Scan for the cell matching the given text and deliver its [x, y] coordinate at center. 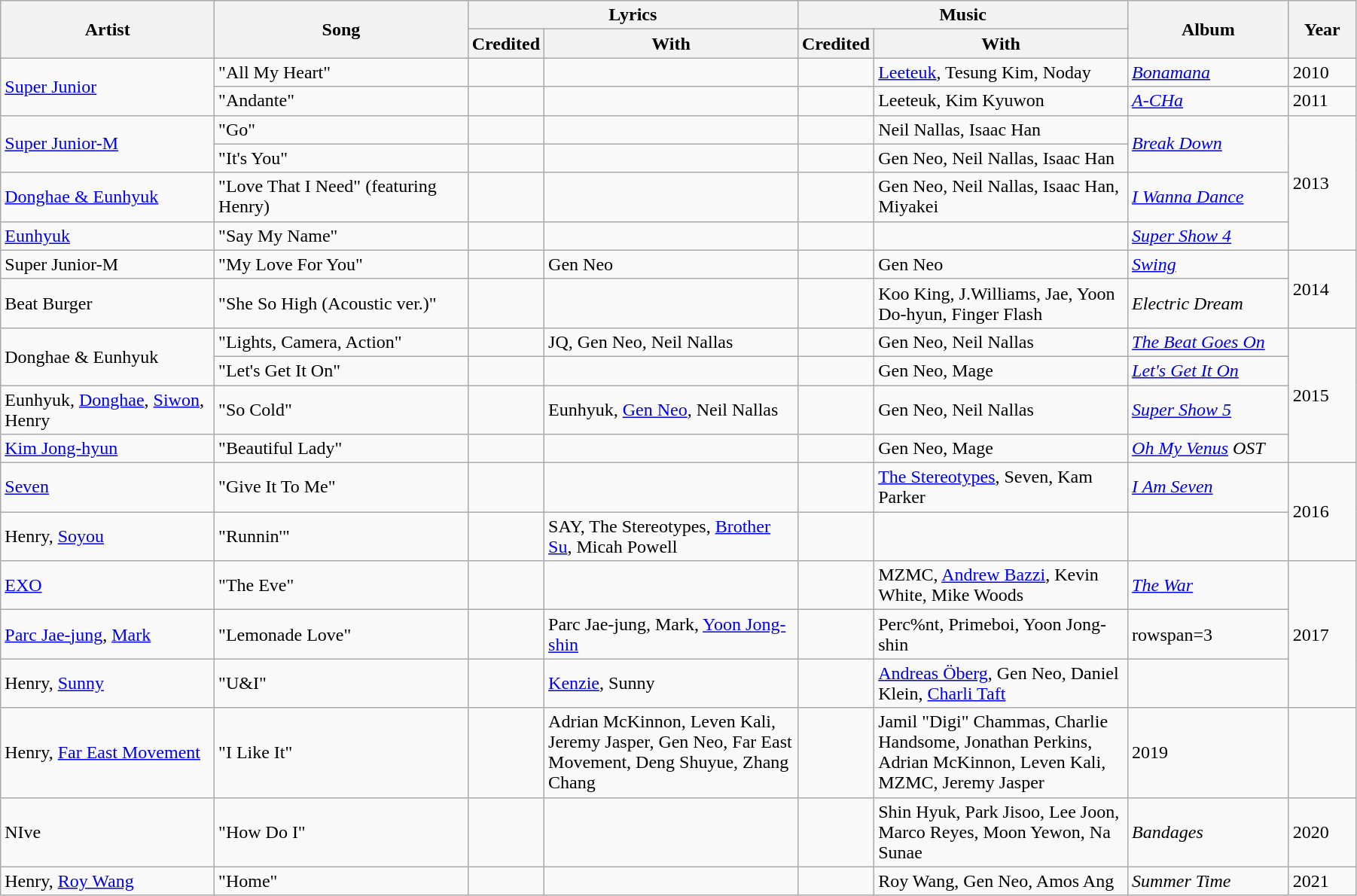
2020 [1322, 832]
Perc%nt, Primeboi, Yoon Jong-shin [1002, 634]
"Lemonade Love" [342, 634]
"Give It To Me" [342, 488]
JQ, Gen Neo, Neil Nallas [672, 342]
I Wanna Dance [1209, 197]
SAY, The Stereotypes, Brother Su, Micah Powell [672, 536]
Album [1209, 29]
Song [342, 29]
Gen Neo, Neil Nallas, Isaac Han [1002, 158]
MZMC, Andrew Bazzi, Kevin White, Mike Woods [1002, 586]
"How Do I" [342, 832]
"Go" [342, 130]
Henry, Sunny [108, 684]
2015 [1322, 395]
Henry, Far East Movement [108, 753]
Oh My Venus OST [1209, 449]
2017 [1322, 634]
A-CHa [1209, 101]
Roy Wang, Gen Neo, Amos Ang [1002, 881]
"Lights, Camera, Action" [342, 342]
"Runnin'" [342, 536]
Bandages [1209, 832]
2016 [1322, 512]
Leeteuk, Tesung Kim, Noday [1002, 72]
Lyrics [633, 15]
2010 [1322, 72]
"The Eve" [342, 586]
Kim Jong-hyun [108, 449]
Electric Dream [1209, 303]
"I Like It" [342, 753]
Andreas Öberg, Gen Neo, Daniel Klein, Charli Taft [1002, 684]
"All My Heart" [342, 72]
"Love That I Need" (featuring Henry) [342, 197]
Beat Burger [108, 303]
The Beat Goes On [1209, 342]
Leeteuk, Kim Kyuwon [1002, 101]
Adrian McKinnon, Leven Kali, Jeremy Jasper, Gen Neo, Far East Movement, Deng Shuyue, Zhang Chang [672, 753]
"Beautiful Lady" [342, 449]
Seven [108, 488]
Koo King, J.Williams, Jae, Yoon Do-hyun, Finger Flash [1002, 303]
Jamil "Digi" Chammas, Charlie Handsome, Jonathan Perkins, Adrian McKinnon, Leven Kali, MZMC, Jeremy Jasper [1002, 753]
"So Cold" [342, 410]
"U&I" [342, 684]
EXO [108, 586]
2014 [1322, 289]
"It's You" [342, 158]
Henry, Soyou [108, 536]
The War [1209, 586]
Eunhyuk, Donghae, Siwon, Henry [108, 410]
"She So High (Acoustic ver.)" [342, 303]
Super Show 4 [1209, 236]
Let's Get It On [1209, 370]
"Say My Name" [342, 236]
"My Love For You" [342, 264]
Super Junior [108, 87]
I Am Seven [1209, 488]
Eunhyuk, Gen Neo, Neil Nallas [672, 410]
Year [1322, 29]
Super Show 5 [1209, 410]
Eunhyuk [108, 236]
Kenzie, Sunny [672, 684]
Bonamana [1209, 72]
Summer Time [1209, 881]
Swing [1209, 264]
2011 [1322, 101]
2021 [1322, 881]
NIve [108, 832]
"Andante" [342, 101]
"Let's Get It On" [342, 370]
Break Down [1209, 144]
rowspan=3 [1209, 634]
The Stereotypes, Seven, Kam Parker [1002, 488]
"Home" [342, 881]
Parc Jae-jung, Mark [108, 634]
Gen Neo, Neil Nallas, Isaac Han, Miyakei [1002, 197]
Neil Nallas, Isaac Han [1002, 130]
Artist [108, 29]
Parc Jae-jung, Mark, Yoon Jong-shin [672, 634]
Shin Hyuk, Park Jisoo, Lee Joon, Marco Reyes, Moon Yewon, Na Sunae [1002, 832]
2013 [1322, 182]
Music [962, 15]
Henry, Roy Wang [108, 881]
2019 [1209, 753]
